Provide the (x, y) coordinate of the cell's center where the given text is located.  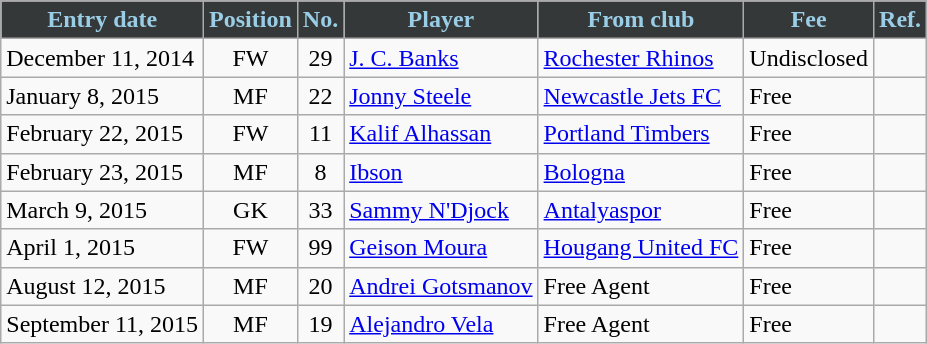
Sammy N'Djock (441, 210)
Geison Moura (441, 248)
Rochester Rhinos (641, 58)
March 9, 2015 (102, 210)
Ref. (900, 20)
August 12, 2015 (102, 286)
Undisclosed (809, 58)
February 23, 2015 (102, 172)
11 (320, 134)
Antalyaspor (641, 210)
29 (320, 58)
April 1, 2015 (102, 248)
Kalif Alhassan (441, 134)
Jonny Steele (441, 96)
Fee (809, 20)
33 (320, 210)
22 (320, 96)
GK (251, 210)
Entry date (102, 20)
Alejandro Vela (441, 324)
September 11, 2015 (102, 324)
J. C. Banks (441, 58)
Hougang United FC (641, 248)
99 (320, 248)
No. (320, 20)
From club (641, 20)
Player (441, 20)
Position (251, 20)
8 (320, 172)
Portland Timbers (641, 134)
19 (320, 324)
January 8, 2015 (102, 96)
Ibson (441, 172)
Bologna (641, 172)
Andrei Gotsmanov (441, 286)
December 11, 2014 (102, 58)
February 22, 2015 (102, 134)
Newcastle Jets FC (641, 96)
20 (320, 286)
